Return (x, y) of the center of cell containing provided text 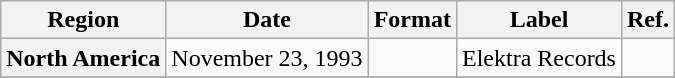
Label (538, 20)
Format (412, 20)
Date (267, 20)
Region (84, 20)
Ref. (648, 20)
November 23, 1993 (267, 58)
North America (84, 58)
Elektra Records (538, 58)
